For the text-containing cell, return its midpoint in (x, y) coordinate format. 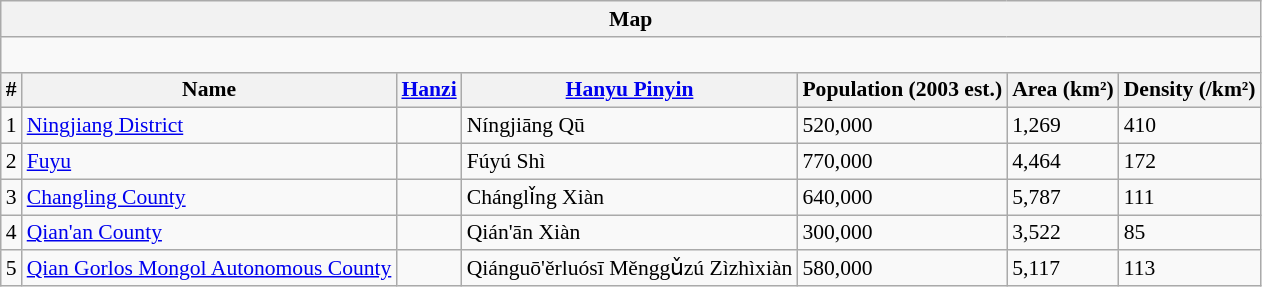
770,000 (902, 162)
640,000 (902, 197)
Fúyú Shì (630, 162)
85 (1190, 233)
3,522 (1063, 233)
Qian Gorlos Mongol Autonomous County (210, 269)
Chánglǐng Xiàn (630, 197)
111 (1190, 197)
3 (12, 197)
Fuyu (210, 162)
# (12, 90)
Name (210, 90)
Qiánguō'ěrluósī Měnggǔzú Zìzhìxiàn (630, 269)
410 (1190, 126)
Qián'ān Xiàn (630, 233)
5,117 (1063, 269)
4 (12, 233)
Map (631, 19)
Ningjiang District (210, 126)
Density (/km²) (1190, 90)
Changling County (210, 197)
Qian'an County (210, 233)
1 (12, 126)
1,269 (1063, 126)
2 (12, 162)
520,000 (902, 126)
Níngjiāng Qū (630, 126)
Hanyu Pinyin (630, 90)
5,787 (1063, 197)
300,000 (902, 233)
Hanzi (428, 90)
172 (1190, 162)
Population (2003 est.) (902, 90)
580,000 (902, 269)
5 (12, 269)
Area (km²) (1063, 90)
113 (1190, 269)
4,464 (1063, 162)
